Determine the [x, y] coordinate at the center of the cell enclosing the given text.  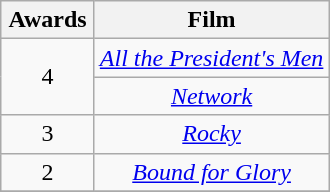
Bound for Glory [212, 172]
Rocky [212, 134]
Film [212, 20]
All the President's Men [212, 58]
Network [212, 96]
4 [48, 77]
Awards [48, 20]
3 [48, 134]
2 [48, 172]
